Scan for the cell matching the given text and deliver its (x, y) coordinate at center. 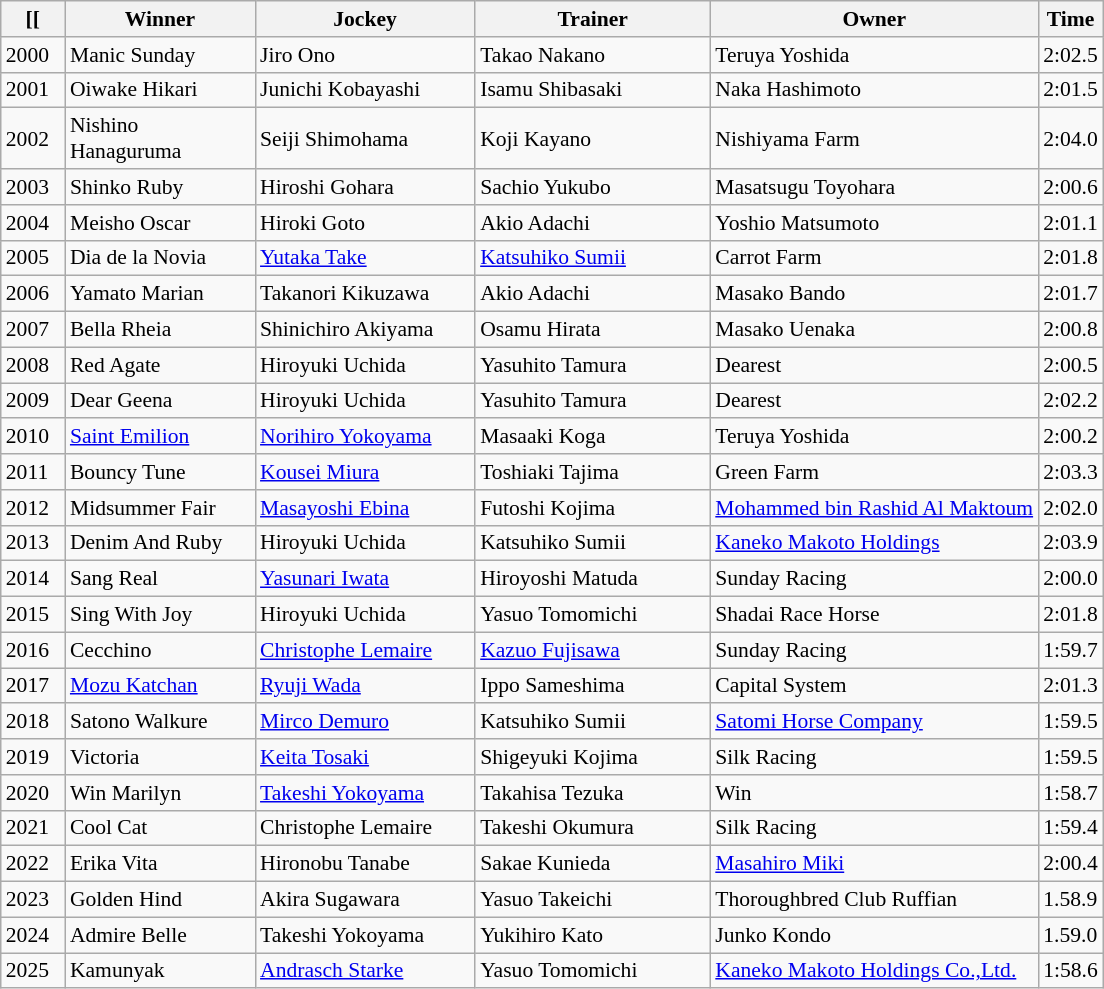
2003 (33, 187)
Sing With Joy (160, 615)
Mozu Katchan (160, 686)
2016 (33, 650)
Shinko Ruby (160, 187)
Satomi Horse Company (874, 722)
Admire Belle (160, 935)
Takeshi Okumura (592, 828)
Hironobu Tanabe (365, 864)
Hiroshi Gohara (365, 187)
Yasuo Takeichi (592, 900)
Hiroyoshi Matuda (592, 579)
Nishino Hanaguruma (160, 138)
2:02.0 (1070, 508)
2:00.0 (1070, 579)
2:00.2 (1070, 437)
Andrasch Starke (365, 971)
Cool Cat (160, 828)
Dear Geena (160, 401)
Time (1070, 19)
Akira Sugawara (365, 900)
Midsummer Fair (160, 508)
2:02.5 (1070, 55)
Yamato Marian (160, 294)
2000 (33, 55)
Kousei Miura (365, 472)
Thoroughbred Club Ruffian (874, 900)
Kaneko Makoto Holdings Co.,Ltd. (874, 971)
Golden Hind (160, 900)
1.58.9 (1070, 900)
Bella Rheia (160, 330)
Red Agate (160, 365)
Oiwake Hikari (160, 90)
Meisho Oscar (160, 223)
2:00.8 (1070, 330)
Keita Tosaki (365, 757)
2020 (33, 793)
Owner (874, 19)
Masayoshi Ebina (365, 508)
1.59.0 (1070, 935)
Ryuji Wada (365, 686)
2021 (33, 828)
Sang Real (160, 579)
2:01.7 (1070, 294)
Takao Nakano (592, 55)
2:01.1 (1070, 223)
Naka Hashimoto (874, 90)
Seiji Shimohama (365, 138)
Ippo Sameshima (592, 686)
Sakae Kunieda (592, 864)
2:03.9 (1070, 543)
2013 (33, 543)
2024 (33, 935)
Saint Emilion (160, 437)
2017 (33, 686)
2002 (33, 138)
1:59.7 (1070, 650)
Yoshio Matsumoto (874, 223)
Takanori Kikuzawa (365, 294)
Cecchino (160, 650)
Satono Walkure (160, 722)
Sachio Yukubo (592, 187)
2023 (33, 900)
Mirco Demuro (365, 722)
Bouncy Tune (160, 472)
Norihiro Yokoyama (365, 437)
1:58.7 (1070, 793)
2015 (33, 615)
2025 (33, 971)
Jockey (365, 19)
Capital System (874, 686)
2009 (33, 401)
Dia de la Novia (160, 258)
Carrot Farm (874, 258)
2019 (33, 757)
Osamu Hirata (592, 330)
Yukihiro Kato (592, 935)
Shadai Race Horse (874, 615)
2001 (33, 90)
1:58.6 (1070, 971)
Toshiaki Tajima (592, 472)
2:00.4 (1070, 864)
Trainer (592, 19)
Masahiro Miki (874, 864)
Manic Sunday (160, 55)
2:02.2 (1070, 401)
Masako Uenaka (874, 330)
Denim And Ruby (160, 543)
Futoshi Kojima (592, 508)
Victoria (160, 757)
2012 (33, 508)
Jiro Ono (365, 55)
2:01.3 (1070, 686)
Kazuo Fujisawa (592, 650)
Kamunyak (160, 971)
2006 (33, 294)
2:00.6 (1070, 187)
Mohammed bin Rashid Al Maktoum (874, 508)
Takahisa Tezuka (592, 793)
Kaneko Makoto Holdings (874, 543)
2:01.5 (1070, 90)
2:03.3 (1070, 472)
2007 (33, 330)
Win (874, 793)
Nishiyama Farm (874, 138)
Green Farm (874, 472)
2:00.5 (1070, 365)
Erika Vita (160, 864)
Koji Kayano (592, 138)
2005 (33, 258)
Yutaka Take (365, 258)
Junichi Kobayashi (365, 90)
Masaaki Koga (592, 437)
Yasunari Iwata (365, 579)
Isamu Shibasaki (592, 90)
2018 (33, 722)
Masako Bando (874, 294)
2008 (33, 365)
Junko Kondo (874, 935)
2022 (33, 864)
Winner (160, 19)
Masatsugu Toyohara (874, 187)
2:04.0 (1070, 138)
[[ (33, 19)
2004 (33, 223)
2011 (33, 472)
2014 (33, 579)
Shigeyuki Kojima (592, 757)
Shinichiro Akiyama (365, 330)
Hiroki Goto (365, 223)
2010 (33, 437)
1:59.4 (1070, 828)
Win Marilyn (160, 793)
